Return (x, y) of the center of cell containing provided text 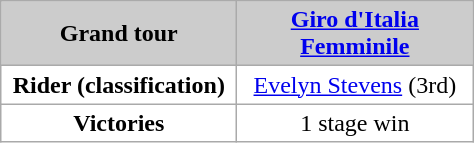
Giro d'Italia Femminile (355, 34)
Rider (classification) (119, 85)
1 stage win (355, 123)
Victories (119, 123)
Grand tour (119, 34)
Evelyn Stevens (3rd) (355, 85)
